Locate the cell with the specified text and output its [X, Y] center coordinate. 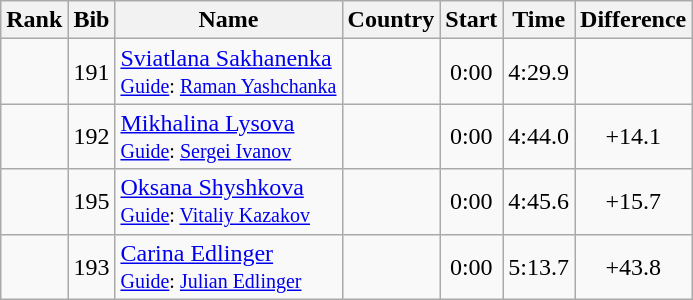
+14.1 [634, 136]
Time [539, 20]
4:44.0 [539, 136]
5:13.7 [539, 266]
Difference [634, 20]
Bib [92, 20]
Country [391, 20]
195 [92, 202]
Carina EdlingerGuide: Julian Edlinger [228, 266]
Sviatlana SakhanenkaGuide: Raman Yashchanka [228, 72]
+43.8 [634, 266]
193 [92, 266]
Oksana ShyshkovaGuide: Vitaliy Kazakov [228, 202]
Rank [34, 20]
4:29.9 [539, 72]
Name [228, 20]
Start [472, 20]
Mikhalina LysovaGuide: Sergei Ivanov [228, 136]
+15.7 [634, 202]
192 [92, 136]
191 [92, 72]
4:45.6 [539, 202]
